Determine the [X, Y] coordinate at the center of the cell enclosing the given text.  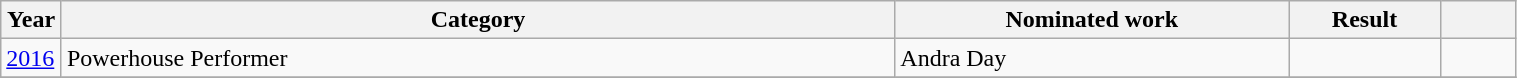
Year [32, 20]
Nominated work [1092, 20]
Andra Day [1092, 58]
Result [1365, 20]
Powerhouse Performer [478, 58]
Category [478, 20]
2016 [32, 58]
